From the cell containing the given text, extract its center point as (X, Y) coordinate. 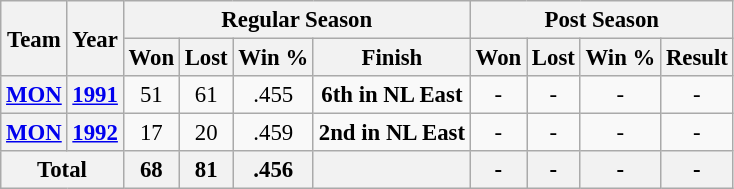
.459 (273, 133)
17 (151, 133)
51 (151, 95)
20 (206, 133)
1992 (95, 133)
6th in NL East (392, 95)
Post Season (602, 20)
Year (95, 38)
Finish (392, 58)
.455 (273, 95)
.456 (273, 170)
81 (206, 170)
Regular Season (296, 20)
2nd in NL East (392, 133)
Total (62, 170)
1991 (95, 95)
61 (206, 95)
Result (698, 58)
Team (34, 38)
68 (151, 170)
